Return [X, Y] of the center of cell containing provided text 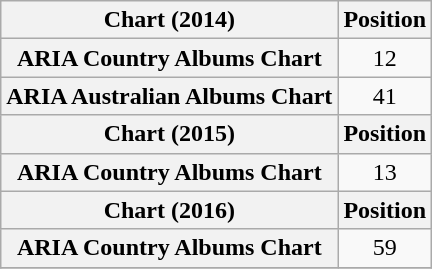
Chart (2015) [170, 134]
12 [385, 58]
13 [385, 172]
Chart (2016) [170, 210]
Chart (2014) [170, 20]
ARIA Australian Albums Chart [170, 96]
59 [385, 248]
41 [385, 96]
